For the text-containing cell, return its midpoint in (x, y) coordinate format. 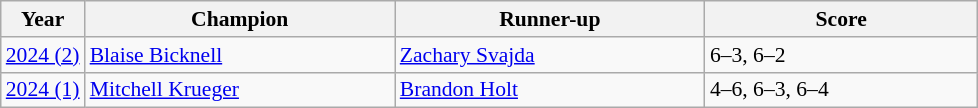
Zachary Svajda (550, 55)
Runner-up (550, 19)
6–3, 6–2 (842, 55)
Brandon Holt (550, 90)
Score (842, 19)
Mitchell Krueger (240, 90)
Blaise Bicknell (240, 55)
2024 (2) (43, 55)
Champion (240, 19)
4–6, 6–3, 6–4 (842, 90)
2024 (1) (43, 90)
Year (43, 19)
